Pinpoint the cell where the given text exists, returning its (x, y) midpoint coordinate. 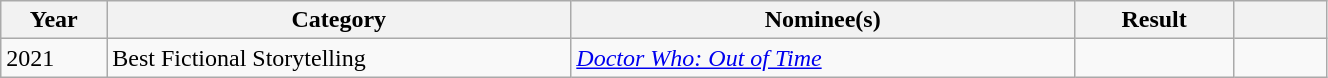
Year (54, 20)
Result (1154, 20)
Category (339, 20)
Doctor Who: Out of Time (823, 58)
2021 (54, 58)
Nominee(s) (823, 20)
Best Fictional Storytelling (339, 58)
